Capture the cell that displays the provided text and extract its (X, Y) central coordinate. 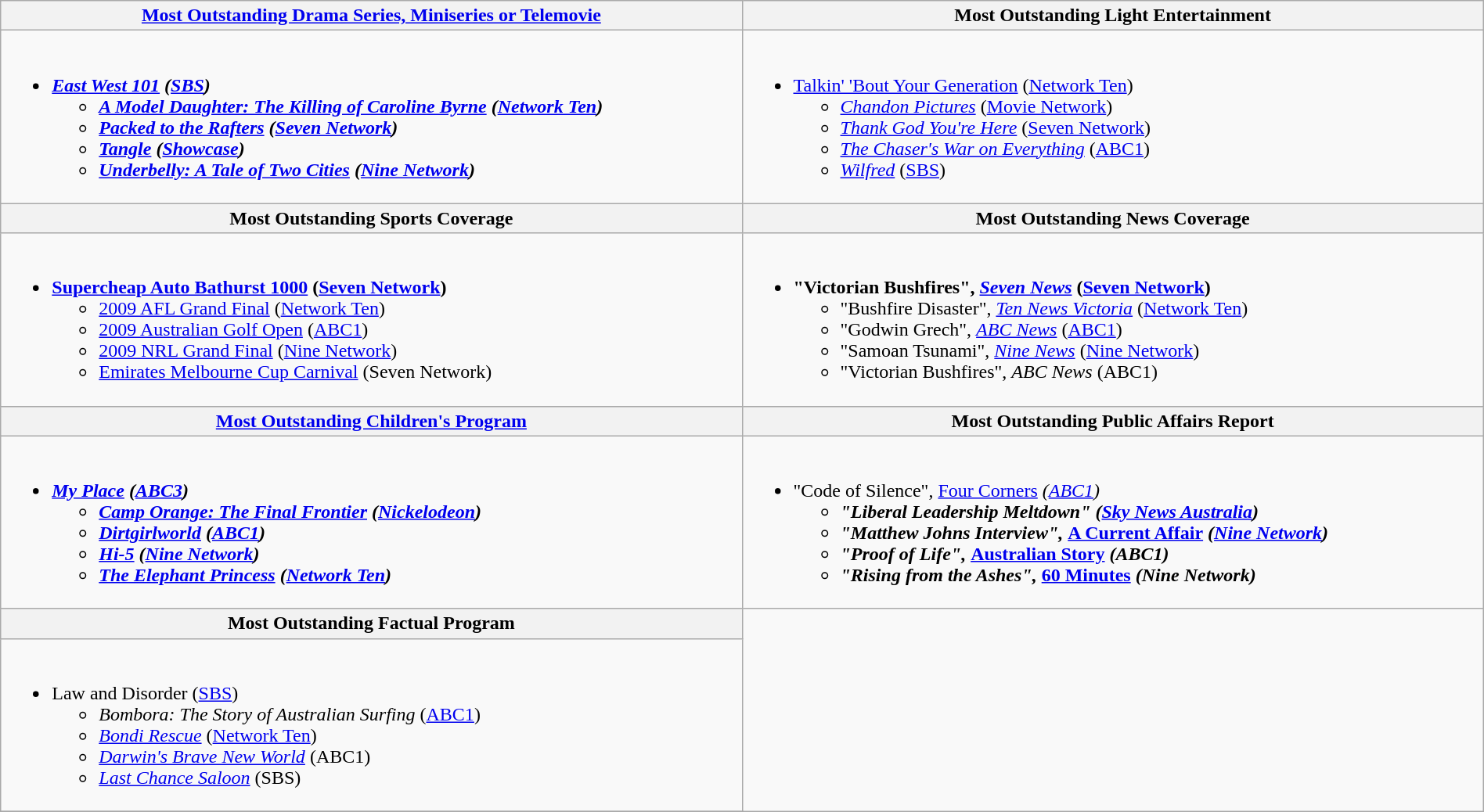
Most Outstanding Public Affairs Report (1113, 421)
Most Outstanding Light Entertainment (1113, 16)
Most Outstanding News Coverage (1113, 218)
Most Outstanding Drama Series, Miniseries or Telemovie (371, 16)
Most Outstanding Children's Program (371, 421)
Most Outstanding Factual Program (371, 623)
Most Outstanding Sports Coverage (371, 218)
My Place (ABC3)Camp Orange: The Final Frontier (Nickelodeon)Dirtgirlworld (ABC1)Hi-5 (Nine Network)The Elephant Princess (Network Ten) (371, 523)
